Detect which cell encompasses the target text, then output its (x, y) center coordinate. 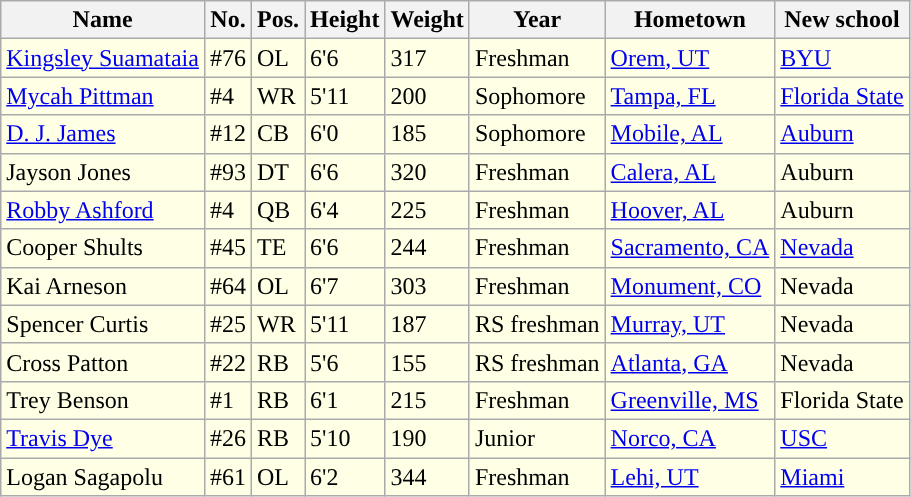
QB (278, 210)
Miami (842, 477)
Kai Arneson (103, 286)
Atlanta, GA (690, 362)
CB (278, 134)
#93 (228, 172)
200 (427, 96)
#12 (228, 134)
Pos. (278, 20)
BYU (842, 58)
5'10 (345, 438)
Tampa, FL (690, 96)
6'1 (345, 400)
244 (427, 248)
303 (427, 286)
TE (278, 248)
Trey Benson (103, 400)
#64 (228, 286)
187 (427, 324)
185 (427, 134)
#22 (228, 362)
Year (537, 20)
USC (842, 438)
5'6 (345, 362)
Kingsley Suamataia (103, 58)
Norco, CA (690, 438)
#76 (228, 58)
190 (427, 438)
New school (842, 20)
Cross Patton (103, 362)
215 (427, 400)
6'2 (345, 477)
Hometown (690, 20)
Sacramento, CA (690, 248)
Jayson Jones (103, 172)
6'0 (345, 134)
Cooper Shults (103, 248)
D. J. James (103, 134)
#25 (228, 324)
344 (427, 477)
Mobile, AL (690, 134)
Orem, UT (690, 58)
Monument, CO (690, 286)
Height (345, 20)
225 (427, 210)
Lehi, UT (690, 477)
Hoover, AL (690, 210)
DT (278, 172)
Robby Ashford (103, 210)
6'7 (345, 286)
Name (103, 20)
#1 (228, 400)
Weight (427, 20)
No. (228, 20)
#26 (228, 438)
Calera, AL (690, 172)
Spencer Curtis (103, 324)
320 (427, 172)
#61 (228, 477)
317 (427, 58)
Travis Dye (103, 438)
Logan Sagapolu (103, 477)
155 (427, 362)
Murray, UT (690, 324)
Junior (537, 438)
Mycah Pittman (103, 96)
#45 (228, 248)
6'4 (345, 210)
Greenville, MS (690, 400)
